Output the [x, y] coordinate of the center of the cell containing the given text.  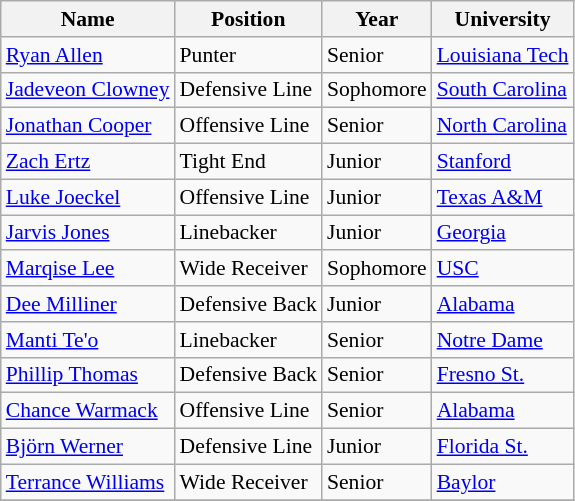
Baylor [503, 482]
Stanford [503, 162]
Georgia [503, 233]
Phillip Thomas [88, 375]
Marqise Lee [88, 269]
Fresno St. [503, 375]
Position [248, 19]
Jonathan Cooper [88, 126]
North Carolina [503, 126]
Luke Joeckel [88, 197]
Year [377, 19]
Dee Milliner [88, 304]
Texas A&M [503, 197]
Chance Warmack [88, 411]
University [503, 19]
Ryan Allen [88, 55]
Terrance Williams [88, 482]
Name [88, 19]
Notre Dame [503, 340]
Tight End [248, 162]
South Carolina [503, 90]
Manti Te'o [88, 340]
Jadeveon Clowney [88, 90]
Florida St. [503, 447]
Björn Werner [88, 447]
Jarvis Jones [88, 233]
Louisiana Tech [503, 55]
USC [503, 269]
Zach Ertz [88, 162]
Punter [248, 55]
